Extract the [X, Y] coordinate from the center of the cell holding the provided text.  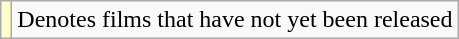
Denotes films that have not yet been released [235, 20]
